For the text-containing cell, return its midpoint in (X, Y) coordinate format. 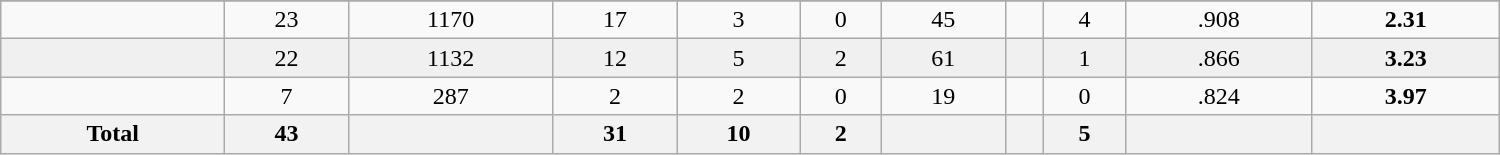
17 (615, 20)
19 (943, 96)
43 (287, 134)
4 (1084, 20)
3 (739, 20)
.824 (1218, 96)
31 (615, 134)
23 (287, 20)
1 (1084, 58)
.866 (1218, 58)
287 (450, 96)
61 (943, 58)
10 (739, 134)
.908 (1218, 20)
2.31 (1406, 20)
12 (615, 58)
Total (113, 134)
45 (943, 20)
1132 (450, 58)
1170 (450, 20)
7 (287, 96)
3.23 (1406, 58)
3.97 (1406, 96)
22 (287, 58)
